Detect which cell encompasses the target text, then output its (x, y) center coordinate. 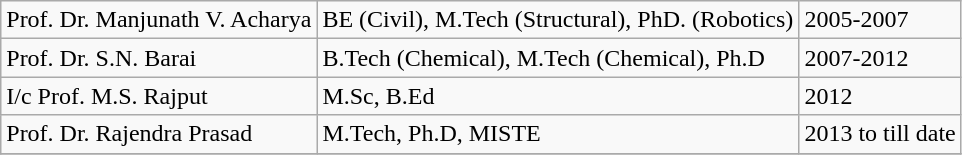
Prof. Dr. Manjunath V. Acharya (159, 20)
I/c Prof. M.S. Rajput (159, 96)
Prof. Dr. S.N. Barai (159, 58)
2012 (880, 96)
2005-2007 (880, 20)
2013 to till date (880, 134)
M.Tech, Ph.D, MISTE (558, 134)
BE (Civil), M.Tech (Structural), PhD. (Robotics) (558, 20)
Prof. Dr. Rajendra Prasad (159, 134)
B.Tech (Chemical), M.Tech (Chemical), Ph.D (558, 58)
2007-2012 (880, 58)
M.Sc, B.Ed (558, 96)
